Scan for the cell matching the given text and deliver its [x, y] coordinate at center. 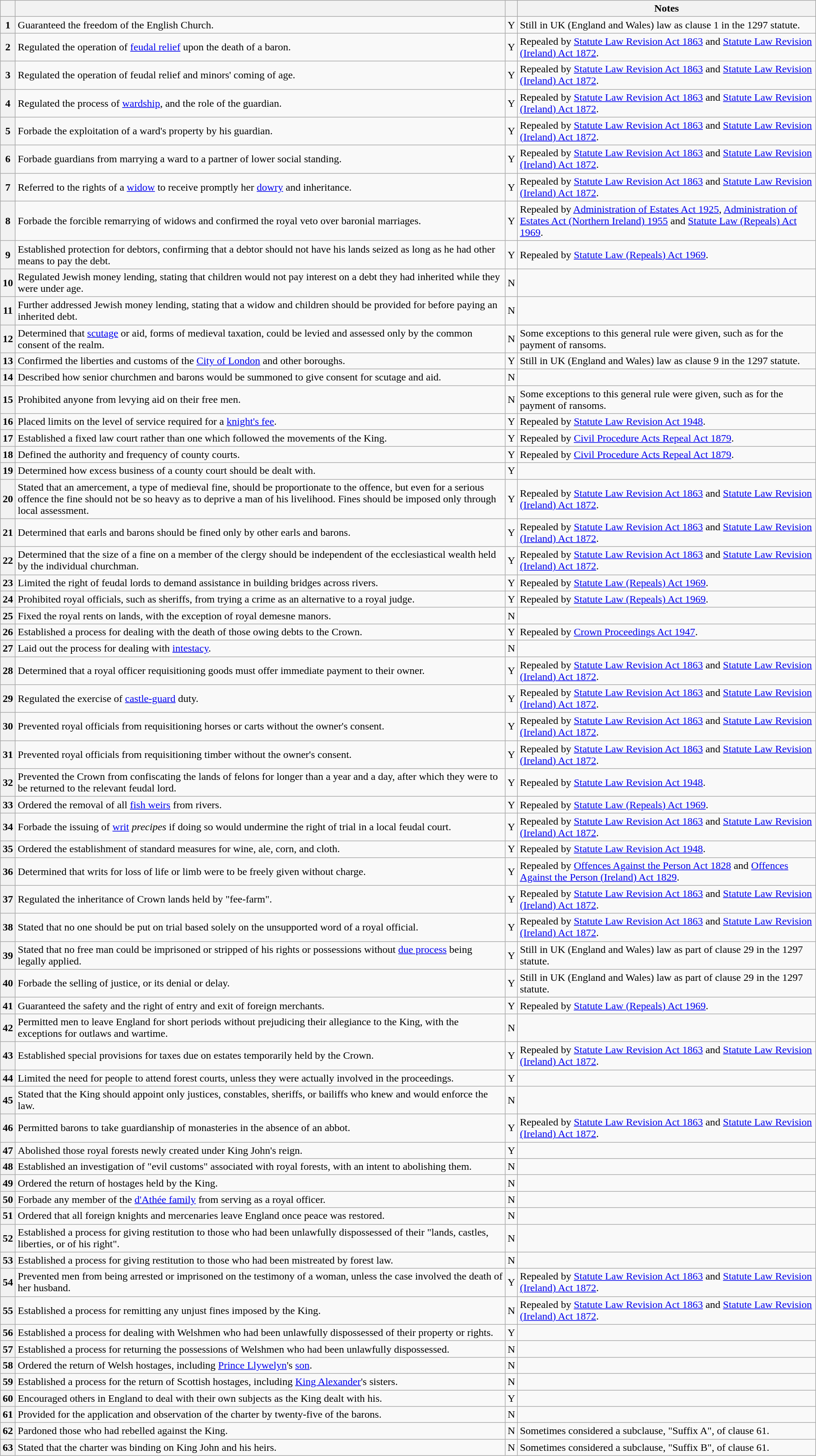
46 [8, 1128]
35 [8, 849]
10 [8, 282]
12 [8, 338]
14 [8, 377]
Pardoned those who had rebelled against the King. [260, 1431]
Regulated the exercise of castle-guard duty. [260, 699]
Established a fixed law court rather than one which followed the movements of the King. [260, 438]
Guaranteed the freedom of the English Church. [260, 25]
Prevented royal officials from requisitioning horses or carts without the owner's consent. [260, 726]
3 [8, 75]
Forbade guardians from marrying a ward to a partner of lower social standing. [260, 159]
49 [8, 1183]
56 [8, 1332]
Prevented men from being arrested or imprisoned on the testimony of a woman, unless the case involved the death of her husband. [260, 1283]
54 [8, 1283]
Determined that a royal officer requisitioning goods must offer immediate payment to their owner. [260, 671]
Established a process for remitting any unjust fines imposed by the King. [260, 1310]
13 [8, 361]
4 [8, 103]
30 [8, 726]
Ordered the return of Welsh hostages, including Prince Llywelyn's son. [260, 1365]
28 [8, 671]
61 [8, 1415]
6 [8, 159]
Limited the need for people to attend forest courts, unless they were actually involved in the proceedings. [260, 1078]
Defined the authority and frequency of county courts. [260, 454]
Stated that no one should be put on trial based solely on the unsupported word of a royal official. [260, 927]
Provided for the application and observation of the charter by twenty-five of the barons. [260, 1415]
8 [8, 221]
Confirmed the liberties and customs of the City of London and other boroughs. [260, 361]
53 [8, 1260]
Abolished those royal forests newly created under King John's reign. [260, 1150]
Established a process for dealing with the death of those owing debts to the Crown. [260, 632]
Repealed by Administration of Estates Act 1925, Administration of Estates Act (Northern Ireland) 1955 and Statute Law (Repeals) Act 1969. [666, 221]
Referred to the rights of a widow to receive promptly her dowry and inheritance. [260, 187]
5 [8, 131]
41 [8, 1005]
Established a process for the return of Scottish hostages, including King Alexander's sisters. [260, 1382]
Established a process for giving restitution to those who had been unlawfully dispossessed of their "lands, castles, liberties, or of his right". [260, 1238]
21 [8, 533]
29 [8, 699]
15 [8, 399]
9 [8, 255]
Determined that writs for loss of life or limb were to be freely given without charge. [260, 871]
33 [8, 805]
Regulated the operation of feudal relief and minors' coming of age. [260, 75]
Described how senior churchmen and barons would be summoned to give consent for scutage and aid. [260, 377]
7 [8, 187]
17 [8, 438]
58 [8, 1365]
Stated that no free man could be imprisoned or stripped of his rights or possessions without due process being legally applied. [260, 955]
Established an investigation of "evil customs" associated with royal forests, with an intent to abolishing them. [260, 1167]
23 [8, 583]
Permitted barons to take guardianship of monasteries in the absence of an abbot. [260, 1128]
Encouraged others in England to deal with their own subjects as the King dealt with his. [260, 1398]
50 [8, 1199]
42 [8, 1028]
2 [8, 47]
Forbade the selling of justice, or its denial or delay. [260, 983]
59 [8, 1382]
Placed limits on the level of service required for a knight's fee. [260, 422]
20 [8, 499]
Ordered the removal of all fish weirs from rivers. [260, 805]
43 [8, 1055]
37 [8, 900]
Regulated the operation of feudal relief upon the death of a baron. [260, 47]
1 [8, 25]
31 [8, 755]
51 [8, 1216]
25 [8, 615]
Still in UK (England and Wales) law as clause 9 in the 1297 statute. [666, 361]
Prohibited anyone from levying aid on their free men. [260, 399]
40 [8, 983]
44 [8, 1078]
Forbade the issuing of writ precipes if doing so would undermine the right of trial in a local feudal court. [260, 827]
Determined that the size of a fine on a member of the clergy should be independent of the ecclesiastical wealth held by the individual churchman. [260, 560]
Ordered that all foreign knights and mercenaries leave England once peace was restored. [260, 1216]
Established special provisions for taxes due on estates temporarily held by the Crown. [260, 1055]
45 [8, 1100]
Regulated Jewish money lending, stating that children would not pay interest on a debt they had inherited while they were under age. [260, 282]
63 [8, 1447]
32 [8, 782]
Forbade any member of the d'Athée family from serving as a royal officer. [260, 1199]
Sometimes considered a subclause, "Suffix A", of clause 61. [666, 1431]
16 [8, 422]
Established a process for dealing with Welshmen who had been unlawfully dispossessed of their property or rights. [260, 1332]
Further addressed Jewish money lending, stating that a widow and children should be provided for before paying an inherited debt. [260, 311]
Ordered the establishment of standard measures for wine, ale, corn, and cloth. [260, 849]
Guaranteed the safety and the right of entry and exit of foreign merchants. [260, 1005]
34 [8, 827]
Laid out the process for dealing with intestacy. [260, 648]
Regulated the process of wardship, and the role of the guardian. [260, 103]
11 [8, 311]
Regulated the inheritance of Crown lands held by "fee-farm". [260, 900]
Limited the right of feudal lords to demand assistance in building bridges across rivers. [260, 583]
55 [8, 1310]
Determined how excess business of a county court should be dealt with. [260, 471]
47 [8, 1150]
18 [8, 454]
Ordered the return of hostages held by the King. [260, 1183]
Forbade the forcible remarrying of widows and confirmed the royal veto over baronial marriages. [260, 221]
Established a process for returning the possessions of Welshmen who had been unlawfully dispossessed. [260, 1349]
52 [8, 1238]
Notes [666, 9]
Sometimes considered a subclause, "Suffix B", of clause 61. [666, 1447]
62 [8, 1431]
Still in UK (England and Wales) law as clause 1 in the 1297 statute. [666, 25]
Permitted men to leave England for short periods without prejudicing their allegiance to the King, with the exceptions for outlaws and wartime. [260, 1028]
Stated that the King should appoint only justices, constables, sheriffs, or bailiffs who knew and would enforce the law. [260, 1100]
Prevented royal officials from requisitioning timber without the owner's consent. [260, 755]
22 [8, 560]
Forbade the exploitation of a ward's property by his guardian. [260, 131]
24 [8, 599]
26 [8, 632]
57 [8, 1349]
60 [8, 1398]
27 [8, 648]
Determined that scutage or aid, forms of medieval taxation, could be levied and assessed only by the common consent of the realm. [260, 338]
48 [8, 1167]
38 [8, 927]
Established protection for debtors, confirming that a debtor should not have his lands seized as long as he had other means to pay the debt. [260, 255]
36 [8, 871]
Stated that the charter was binding on King John and his heirs. [260, 1447]
19 [8, 471]
39 [8, 955]
Repealed by Crown Proceedings Act 1947. [666, 632]
Fixed the royal rents on lands, with the exception of royal demesne manors. [260, 615]
Established a process for giving restitution to those who had been mistreated by forest law. [260, 1260]
Prohibited royal officials, such as sheriffs, from trying a crime as an alternative to a royal judge. [260, 599]
Repealed by Offences Against the Person Act 1828 and Offences Against the Person (Ireland) Act 1829. [666, 871]
Determined that earls and barons should be fined only by other earls and barons. [260, 533]
